Detect which cell encompasses the target text, then output its [x, y] center coordinate. 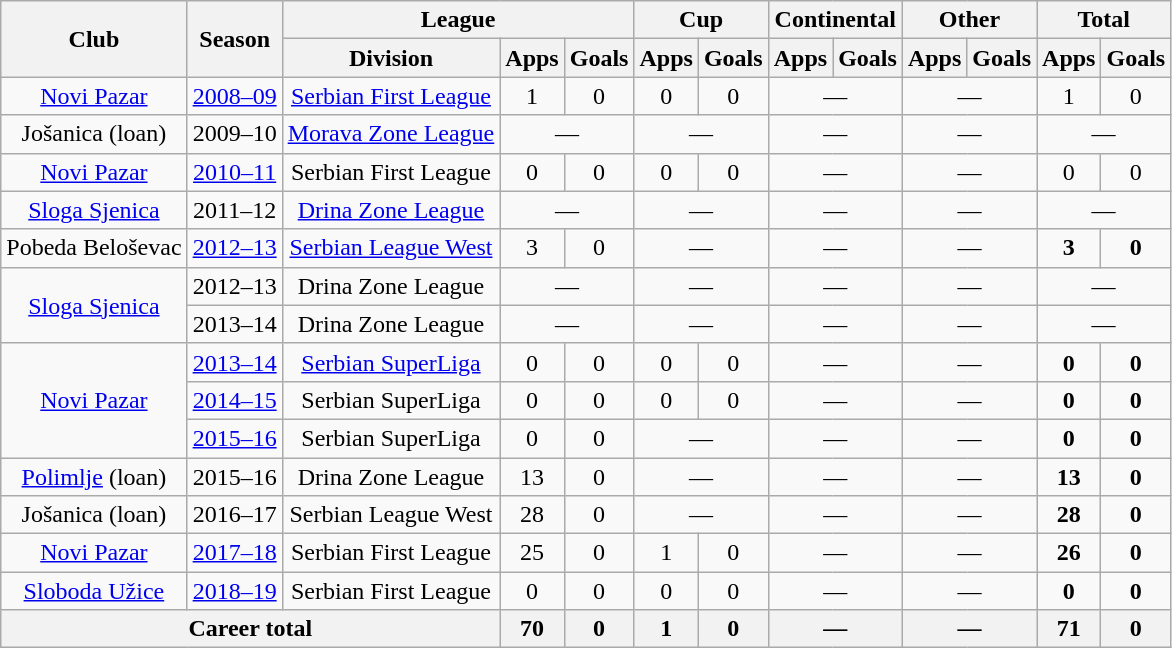
Morava Zone League [391, 134]
Other [969, 20]
Continental [835, 20]
2011–12 [234, 210]
Club [94, 39]
71 [1069, 629]
League [458, 20]
2014–15 [234, 400]
Total [1104, 20]
25 [532, 553]
Season [234, 39]
2018–19 [234, 591]
26 [1069, 553]
Pobeda Beloševac [94, 248]
2010–11 [234, 172]
2008–09 [234, 96]
Sloboda Užice [94, 591]
2009–10 [234, 134]
Division [391, 58]
Career total [250, 629]
70 [532, 629]
Polimlje (loan) [94, 477]
2016–17 [234, 515]
2017–18 [234, 553]
Cup [701, 20]
